Provide the (x, y) coordinate of the cell's center where the given text is located.  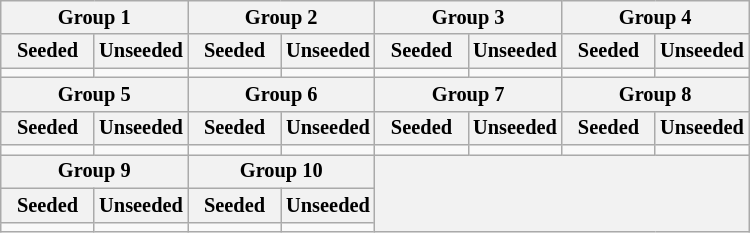
Group 2 (282, 17)
Group 6 (282, 94)
Group 1 (94, 17)
Group 4 (656, 17)
Group 9 (94, 171)
Group 10 (282, 171)
Group 8 (656, 94)
Group 7 (468, 94)
Group 5 (94, 94)
Group 3 (468, 17)
